For the text-containing cell, return its midpoint in [X, Y] coordinate format. 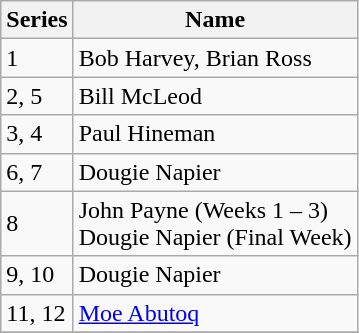
Paul Hineman [215, 134]
9, 10 [37, 275]
8 [37, 224]
Name [215, 20]
Moe Abutoq [215, 313]
2, 5 [37, 96]
1 [37, 58]
Series [37, 20]
3, 4 [37, 134]
Bill McLeod [215, 96]
11, 12 [37, 313]
John Payne (Weeks 1 – 3)Dougie Napier (Final Week) [215, 224]
6, 7 [37, 172]
Bob Harvey, Brian Ross [215, 58]
